Capture the cell that displays the provided text and extract its [x, y] central coordinate. 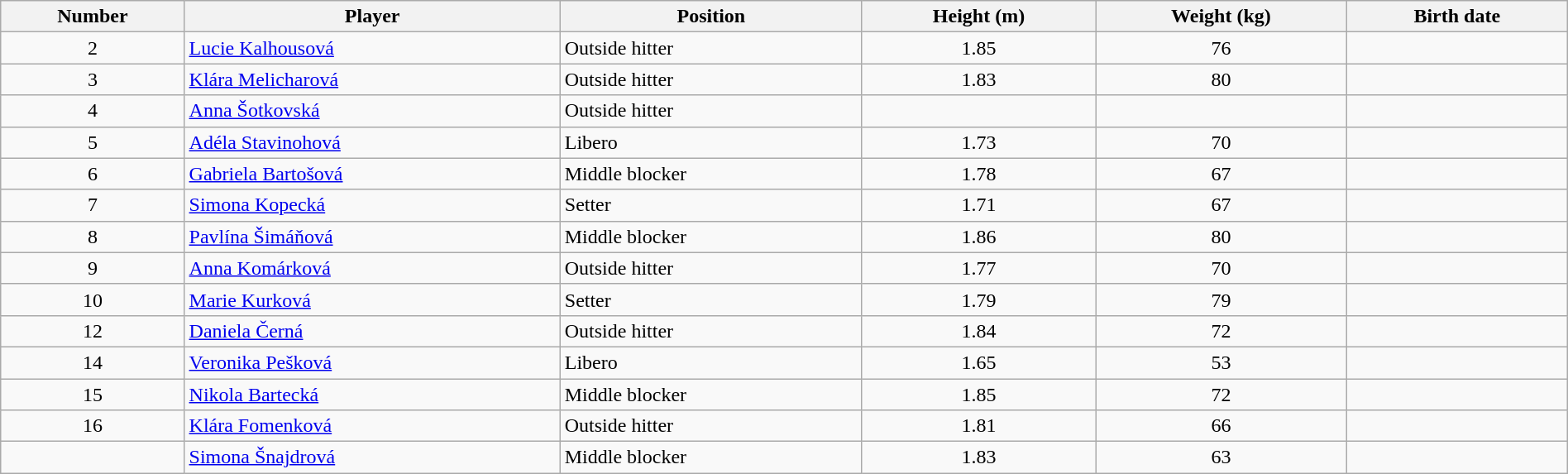
53 [1221, 362]
Veronika Pešková [372, 362]
10 [93, 299]
Marie Kurková [372, 299]
1.84 [978, 331]
1.78 [978, 174]
Birth date [1457, 17]
Player [372, 17]
6 [93, 174]
Simona Kopecká [372, 205]
Lucie Kalhousová [372, 48]
Klára Fomenková [372, 426]
2 [93, 48]
9 [93, 268]
15 [93, 395]
Adéla Stavinohová [372, 142]
1.86 [978, 237]
1.71 [978, 205]
16 [93, 426]
3 [93, 79]
Klára Melicharová [372, 79]
66 [1221, 426]
Nikola Bartecká [372, 395]
1.81 [978, 426]
79 [1221, 299]
Daniela Černá [372, 331]
1.77 [978, 268]
Anna Šotkovská [372, 111]
63 [1221, 457]
1.73 [978, 142]
Weight (kg) [1221, 17]
1.65 [978, 362]
4 [93, 111]
Pavlína Šimáňová [372, 237]
Simona Šnajdrová [372, 457]
Height (m) [978, 17]
5 [93, 142]
12 [93, 331]
8 [93, 237]
76 [1221, 48]
Anna Komárková [372, 268]
Number [93, 17]
1.79 [978, 299]
Position [711, 17]
Gabriela Bartošová [372, 174]
14 [93, 362]
7 [93, 205]
